Determine the (x, y) coordinate at the center of the cell enclosing the given text.  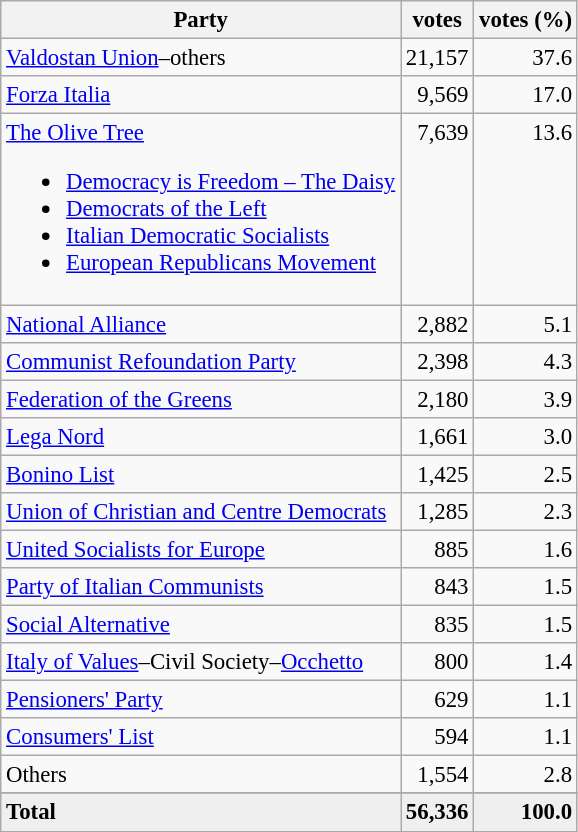
Party (201, 20)
Communist Refoundation Party (201, 361)
13.6 (526, 210)
3.0 (526, 437)
Union of Christian and Centre Democrats (201, 512)
Valdostan Union–others (201, 58)
United Socialists for Europe (201, 549)
629 (438, 700)
Party of Italian Communists (201, 587)
1.6 (526, 549)
1,425 (438, 474)
1,285 (438, 512)
17.0 (526, 95)
Bonino List (201, 474)
The Olive TreeDemocracy is Freedom – The DaisyDemocrats of the LeftItalian Democratic SocialistsEuropean Republicans Movement (201, 210)
2.8 (526, 775)
2,398 (438, 361)
Social Alternative (201, 625)
800 (438, 662)
4.3 (526, 361)
37.6 (526, 58)
3.9 (526, 399)
votes (%) (526, 20)
885 (438, 549)
5.1 (526, 324)
56,336 (438, 813)
Pensioners' Party (201, 700)
2.5 (526, 474)
9,569 (438, 95)
votes (438, 20)
594 (438, 737)
National Alliance (201, 324)
Others (201, 775)
Consumers' List (201, 737)
Total (201, 813)
835 (438, 625)
7,639 (438, 210)
2,180 (438, 399)
1,661 (438, 437)
21,157 (438, 58)
843 (438, 587)
2.3 (526, 512)
1,554 (438, 775)
Lega Nord (201, 437)
Federation of the Greens (201, 399)
Italy of Values–Civil Society–Occhetto (201, 662)
Forza Italia (201, 95)
1.4 (526, 662)
2,882 (438, 324)
100.0 (526, 813)
